Scan for the cell matching the given text and deliver its (x, y) coordinate at center. 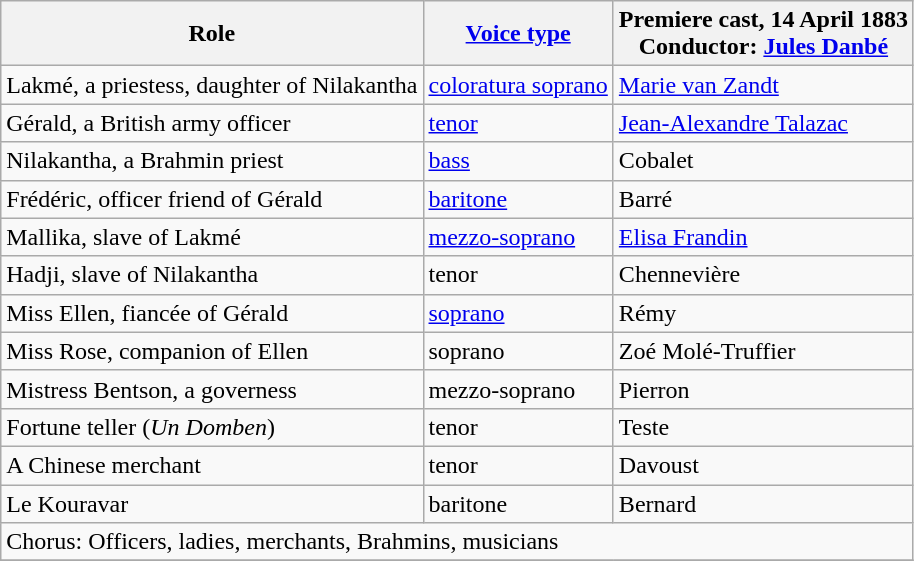
Cobalet (763, 161)
Miss Rose, companion of Ellen (212, 351)
Mistress Bentson, a governess (212, 389)
coloratura soprano (518, 85)
Chennevière (763, 275)
Fortune teller (Un Domben) (212, 427)
Pierron (763, 389)
Rémy (763, 313)
Zoé Molé-Truffier (763, 351)
Davoust (763, 465)
Gérald, a British army officer (212, 123)
Role (212, 34)
Miss Ellen, fiancée of Gérald (212, 313)
Elisa Frandin (763, 237)
Frédéric, officer friend of Gérald (212, 199)
A Chinese merchant (212, 465)
Mallika, slave of Lakmé (212, 237)
Le Kouravar (212, 503)
Voice type (518, 34)
Barré (763, 199)
bass (518, 161)
Chorus: Officers, ladies, merchants, Brahmins, musicians (458, 542)
Premiere cast, 14 April 1883Conductor: Jules Danbé (763, 34)
Bernard (763, 503)
Lakmé, a priestess, daughter of Nilakantha (212, 85)
Jean-Alexandre Talazac (763, 123)
Nilakantha, a Brahmin priest (212, 161)
Hadji, slave of Nilakantha (212, 275)
Teste (763, 427)
Marie van Zandt (763, 85)
